Return (X, Y) of the center of cell containing provided text 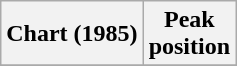
Chart (1985) (72, 34)
Peak position (189, 34)
